Detect which cell encompasses the target text, then output its [X, Y] center coordinate. 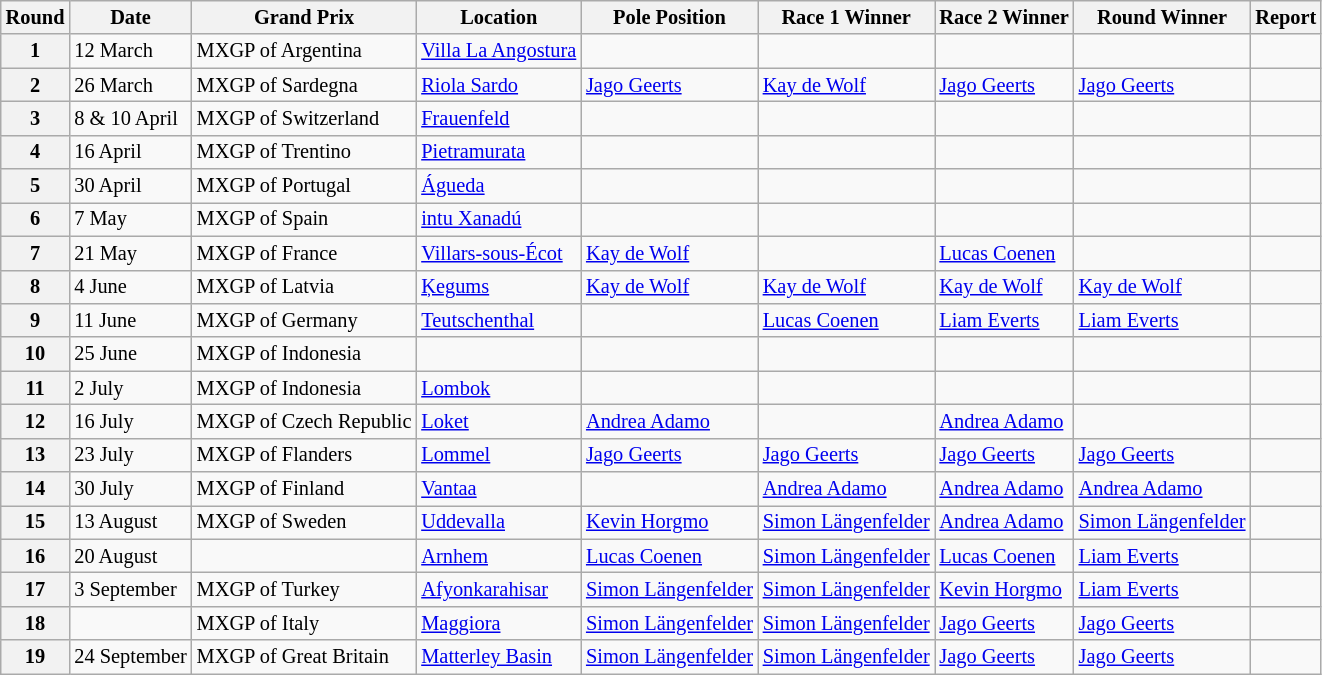
Águeda [498, 186]
1 [36, 51]
11 June [130, 320]
Afyonkarahisar [498, 589]
30 April [130, 186]
7 May [130, 219]
3 September [130, 589]
3 [36, 118]
9 [36, 320]
Riola Sardo [498, 85]
13 August [130, 522]
8 & 10 April [130, 118]
2 [36, 85]
16 July [130, 421]
Report [1286, 17]
Race 1 Winner [846, 17]
MXGP of Finland [304, 489]
11 [36, 388]
Villa La Angostura [498, 51]
MXGP of Latvia [304, 287]
Teutschenthal [498, 320]
26 March [130, 85]
MXGP of Czech Republic [304, 421]
MXGP of Trentino [304, 152]
MXGP of Flanders [304, 455]
25 June [130, 354]
MXGP of Italy [304, 623]
Arnhem [498, 556]
13 [36, 455]
Frauenfeld [498, 118]
MXGP of France [304, 253]
7 [36, 253]
10 [36, 354]
Maggiora [498, 623]
Date [130, 17]
Pole Position [670, 17]
Round Winner [1162, 17]
MXGP of Turkey [304, 589]
16 April [130, 152]
MXGP of Switzerland [304, 118]
MXGP of Spain [304, 219]
MXGP of Argentina [304, 51]
18 [36, 623]
19 [36, 657]
12 March [130, 51]
4 June [130, 287]
Lombok [498, 388]
Round [36, 17]
MXGP of Great Britain [304, 657]
2 July [130, 388]
MXGP of Germany [304, 320]
Race 2 Winner [1004, 17]
Vantaa [498, 489]
16 [36, 556]
4 [36, 152]
17 [36, 589]
5 [36, 186]
6 [36, 219]
MXGP of Sweden [304, 522]
20 August [130, 556]
Ķegums [498, 287]
Location [498, 17]
24 September [130, 657]
15 [36, 522]
Loket [498, 421]
23 July [130, 455]
MXGP of Sardegna [304, 85]
Villars-sous-Écot [498, 253]
14 [36, 489]
12 [36, 421]
Matterley Basin [498, 657]
Uddevalla [498, 522]
Pietramurata [498, 152]
Grand Prix [304, 17]
21 May [130, 253]
8 [36, 287]
intu Xanadú [498, 219]
30 July [130, 489]
Lommel [498, 455]
MXGP of Portugal [304, 186]
